From the cell containing the given text, extract its center point as [X, Y] coordinate. 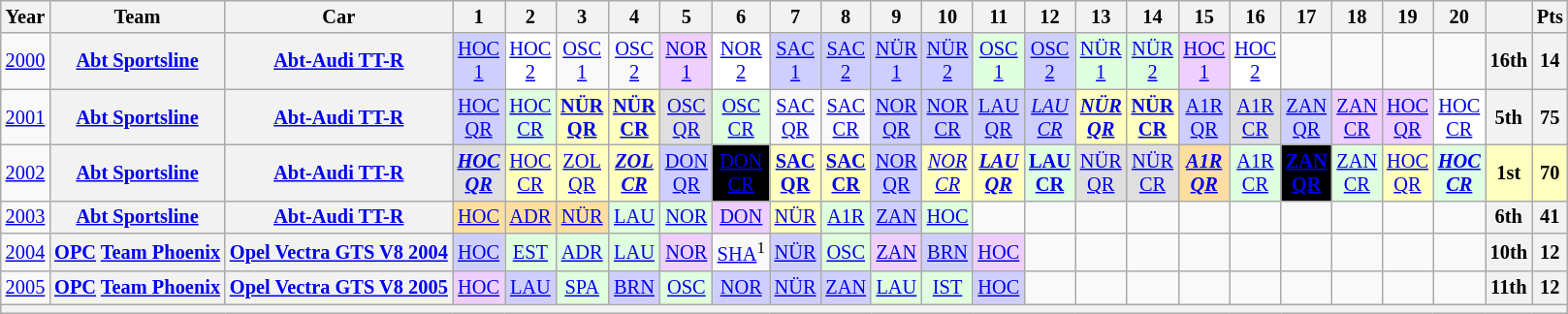
ZOLCR [634, 173]
8 [846, 16]
7 [795, 16]
DON [741, 217]
Pts [1550, 16]
2 [531, 16]
20 [1459, 16]
2004 [25, 252]
1 [479, 16]
SHA1 [741, 252]
18 [1358, 16]
2000 [25, 61]
Opel Vectra GTS V8 2004 [339, 252]
5th [1509, 117]
SAC1 [795, 61]
9 [896, 16]
1st [1509, 173]
5 [687, 16]
Year [25, 16]
2002 [25, 173]
Opel Vectra GTS V8 2005 [339, 288]
SAC2 [846, 61]
2005 [25, 288]
2001 [25, 117]
10th [1509, 252]
Team [138, 16]
13 [1102, 16]
70 [1550, 173]
SPA [582, 288]
DONCR [741, 173]
4 [634, 16]
15 [1204, 16]
11 [999, 16]
IST [948, 288]
Car [339, 16]
11th [1509, 288]
OSCQR [687, 117]
3 [582, 16]
10 [948, 16]
75 [1550, 117]
DONQR [687, 173]
EST [531, 252]
2003 [25, 217]
OSCCR [741, 117]
ZOLQR [582, 173]
NOR1 [687, 61]
16 [1255, 16]
6th [1509, 217]
NOR2 [741, 61]
6 [741, 16]
41 [1550, 217]
19 [1408, 16]
A1R [846, 217]
16th [1509, 61]
17 [1307, 16]
